Scan for the cell matching the given text and deliver its (x, y) coordinate at center. 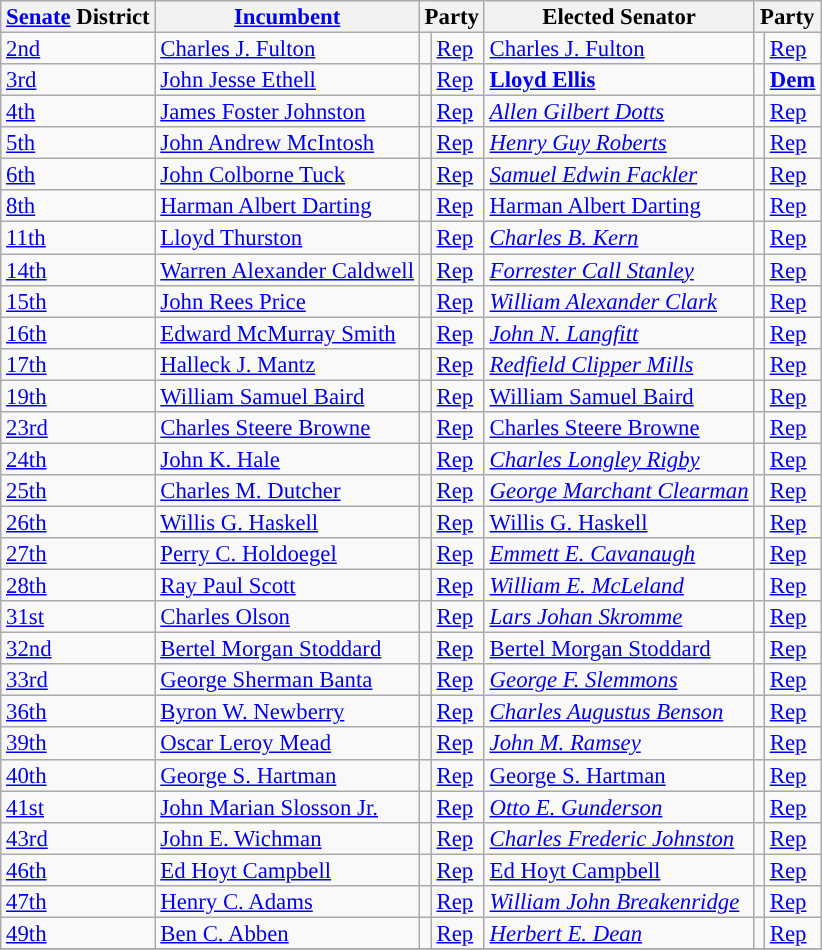
Charles B. Kern (619, 238)
John Colborne Tuck (287, 175)
Elected Senator (619, 17)
Henry Guy Roberts (619, 143)
24th (78, 459)
Allen Gilbert Dotts (619, 112)
15th (78, 301)
John Rees Price (287, 301)
28th (78, 586)
4th (78, 112)
Charles Frederic Johnston (619, 838)
31st (78, 617)
25th (78, 491)
Senate District (78, 17)
William E. McLeland (619, 586)
26th (78, 522)
Lloyd Thurston (287, 238)
John Andrew McIntosh (287, 143)
Warren Alexander Caldwell (287, 270)
Herbert E. Dean (619, 933)
Dem (792, 80)
Byron W. Newberry (287, 712)
John M. Ramsey (619, 744)
Incumbent (287, 17)
33rd (78, 680)
John K. Hale (287, 459)
32nd (78, 649)
47th (78, 902)
George F. Slemmons (619, 680)
19th (78, 396)
Emmett E. Cavanaugh (619, 554)
Charles Longley Rigby (619, 459)
Perry C. Holdoegel (287, 554)
Forrester Call Stanley (619, 270)
George Marchant Clearman (619, 491)
36th (78, 712)
5th (78, 143)
Otto E. Gunderson (619, 807)
27th (78, 554)
George Sherman Banta (287, 680)
James Foster Johnston (287, 112)
17th (78, 364)
Ray Paul Scott (287, 586)
Oscar Leroy Mead (287, 744)
49th (78, 933)
John Jesse Ethell (287, 80)
23rd (78, 428)
46th (78, 870)
Redfield Clipper Mills (619, 364)
John Marian Slosson Jr. (287, 807)
41st (78, 807)
Charles Olson (287, 617)
8th (78, 206)
Halleck J. Mantz (287, 364)
John E. Wichman (287, 838)
43rd (78, 838)
3rd (78, 80)
40th (78, 775)
Samuel Edwin Fackler (619, 175)
Lloyd Ellis (619, 80)
16th (78, 333)
11th (78, 238)
Henry C. Adams (287, 902)
Charles M. Dutcher (287, 491)
2nd (78, 49)
6th (78, 175)
Lars Johan Skromme (619, 617)
14th (78, 270)
Edward McMurray Smith (287, 333)
39th (78, 744)
Ben C. Abben (287, 933)
Charles Augustus Benson (619, 712)
John N. Langfitt (619, 333)
William John Breakenridge (619, 902)
William Alexander Clark (619, 301)
